From the cell containing the given text, extract its center point as [X, Y] coordinate. 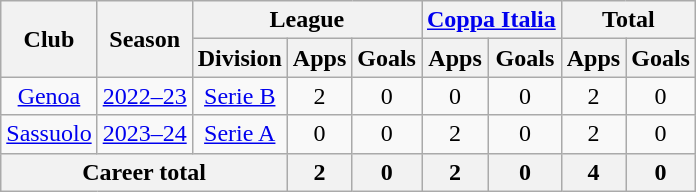
Total [628, 20]
Career total [144, 172]
Club [49, 39]
Coppa Italia [492, 20]
Season [144, 39]
4 [593, 172]
Sassuolo [49, 134]
Serie B [240, 96]
League [306, 20]
Serie A [240, 134]
2023–24 [144, 134]
2022–23 [144, 96]
Division [240, 58]
Genoa [49, 96]
